Identify which cell holds the provided text, then report its (X, Y) central coordinate. 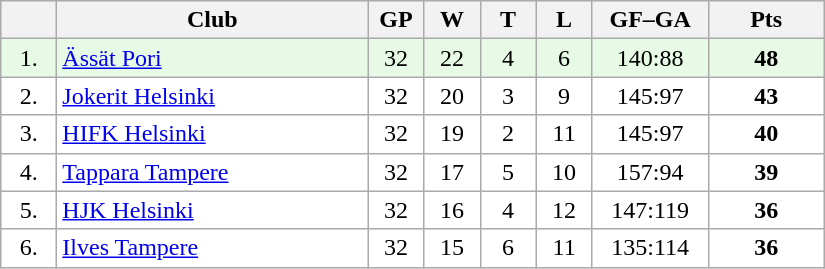
12 (564, 210)
GF–GA (650, 20)
15 (452, 248)
5 (508, 172)
9 (564, 96)
HIFK Helsinki (212, 134)
W (452, 20)
3. (29, 134)
147:119 (650, 210)
2. (29, 96)
140:88 (650, 58)
135:114 (650, 248)
16 (452, 210)
GP (396, 20)
T (508, 20)
20 (452, 96)
Pts (766, 20)
3 (508, 96)
17 (452, 172)
39 (766, 172)
Jokerit Helsinki (212, 96)
22 (452, 58)
43 (766, 96)
1. (29, 58)
Ilves Tampere (212, 248)
48 (766, 58)
40 (766, 134)
Club (212, 20)
2 (508, 134)
Ässät Pori (212, 58)
Tappara Tampere (212, 172)
6. (29, 248)
5. (29, 210)
4. (29, 172)
19 (452, 134)
L (564, 20)
10 (564, 172)
157:94 (650, 172)
HJK Helsinki (212, 210)
